Detect which cell encompasses the target text, then output its [X, Y] center coordinate. 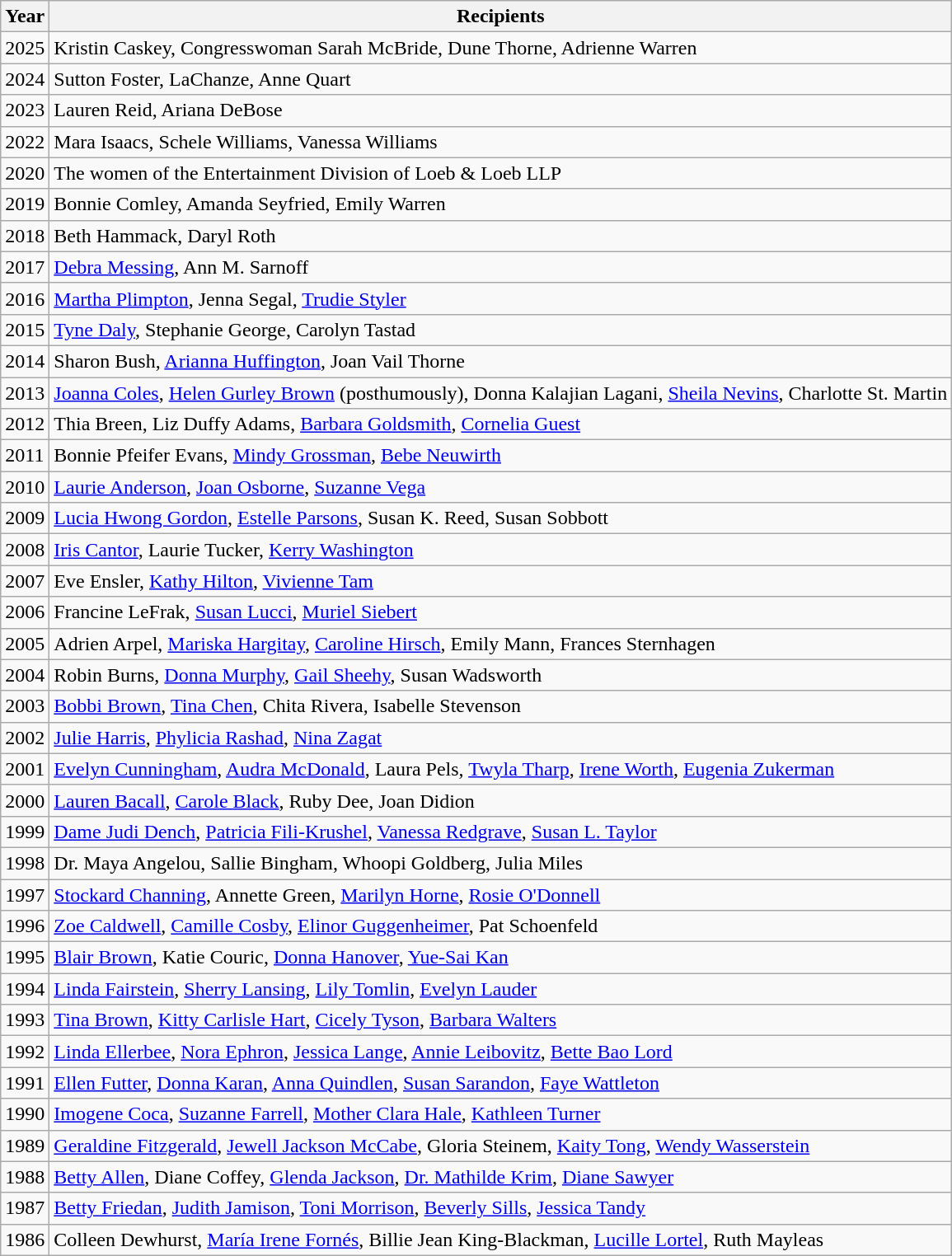
2006 [25, 612]
2014 [25, 361]
2017 [25, 267]
2019 [25, 204]
2005 [25, 644]
Adrien Arpel, Mariska Hargitay, Caroline Hirsch, Emily Mann, Frances Sternhagen [501, 644]
2025 [25, 48]
Eve Ensler, Kathy Hilton, Vivienne Tam [501, 581]
Tyne Daly, Stephanie George, Carolyn Tastad [501, 330]
1987 [25, 1208]
1998 [25, 863]
2004 [25, 675]
Debra Messing, Ann M. Sarnoff [501, 267]
2024 [25, 79]
2020 [25, 173]
Tina Brown, Kitty Carlisle Hart, Cicely Tyson, Barbara Walters [501, 1020]
Laurie Anderson, Joan Osborne, Suzanne Vega [501, 487]
2012 [25, 424]
Linda Ellerbee, Nora Ephron, Jessica Lange, Annie Leibovitz, Bette Bao Lord [501, 1052]
2023 [25, 110]
Stockard Channing, Annette Green, Marilyn Horne, Rosie O'Donnell [501, 894]
2008 [25, 550]
Julie Harris, Phylicia Rashad, Nina Zagat [501, 738]
2011 [25, 456]
Martha Plimpton, Jenna Segal, Trudie Styler [501, 298]
1994 [25, 989]
Lucia Hwong Gordon, Estelle Parsons, Susan K. Reed, Susan Sobbott [501, 518]
1988 [25, 1177]
1990 [25, 1114]
2016 [25, 298]
Bonnie Comley, Amanda Seyfried, Emily Warren [501, 204]
Blair Brown, Katie Couric, Donna Hanover, Yue-Sai Kan [501, 958]
Bonnie Pfeifer Evans, Mindy Grossman, Bebe Neuwirth [501, 456]
Geraldine Fitzgerald, Jewell Jackson McCabe, Gloria Steinem, Kaity Tong, Wendy Wasserstein [501, 1146]
1993 [25, 1020]
1996 [25, 926]
2003 [25, 706]
Lauren Reid, Ariana DeBose [501, 110]
1986 [25, 1240]
2010 [25, 487]
Colleen Dewhurst, María Irene Fornés, Billie Jean King-Blackman, Lucille Lortel, Ruth Mayleas [501, 1240]
Lauren Bacall, Carole Black, Ruby Dee, Joan Didion [501, 800]
Iris Cantor, Laurie Tucker, Kerry Washington [501, 550]
Dame Judi Dench, Patricia Fili-Krushel, Vanessa Redgrave, Susan L. Taylor [501, 832]
2015 [25, 330]
Evelyn Cunningham, Audra McDonald, Laura Pels, Twyla Tharp, Irene Worth, Eugenia Zukerman [501, 769]
Bobbi Brown, Tina Chen, Chita Rivera, Isabelle Stevenson [501, 706]
Sutton Foster, LaChanze, Anne Quart [501, 79]
2013 [25, 393]
Betty Allen, Diane Coffey, Glenda Jackson, Dr. Mathilde Krim, Diane Sawyer [501, 1177]
2018 [25, 236]
Zoe Caldwell, Camille Cosby, Elinor Guggenheimer, Pat Schoenfeld [501, 926]
Recipients [501, 16]
1989 [25, 1146]
1999 [25, 832]
2001 [25, 769]
Ellen Futter, Donna Karan, Anna Quindlen, Susan Sarandon, Faye Wattleton [501, 1083]
Robin Burns, Donna Murphy, Gail Sheehy, Susan Wadsworth [501, 675]
Kristin Caskey, Congresswoman Sarah McBride, Dune Thorne, Adrienne Warren [501, 48]
Sharon Bush, Arianna Huffington, Joan Vail Thorne [501, 361]
Francine LeFrak, Susan Lucci, Muriel Siebert [501, 612]
1995 [25, 958]
Beth Hammack, Daryl Roth [501, 236]
1992 [25, 1052]
Thia Breen, Liz Duffy Adams, Barbara Goldsmith, Cornelia Guest [501, 424]
2022 [25, 142]
Linda Fairstein, Sherry Lansing, Lily Tomlin, Evelyn Lauder [501, 989]
Dr. Maya Angelou, Sallie Bingham, Whoopi Goldberg, Julia Miles [501, 863]
Year [25, 16]
1997 [25, 894]
Joanna Coles, Helen Gurley Brown (posthumously), Donna Kalajian Lagani, Sheila Nevins, Charlotte St. Martin [501, 393]
Imogene Coca, Suzanne Farrell, Mother Clara Hale, Kathleen Turner [501, 1114]
Betty Friedan, Judith Jamison, Toni Morrison, Beverly Sills, Jessica Tandy [501, 1208]
2007 [25, 581]
The women of the Entertainment Division of Loeb & Loeb LLP [501, 173]
2000 [25, 800]
Mara Isaacs, Schele Williams, Vanessa Williams [501, 142]
2002 [25, 738]
2009 [25, 518]
1991 [25, 1083]
